Detect which cell encompasses the target text, then output its (X, Y) center coordinate. 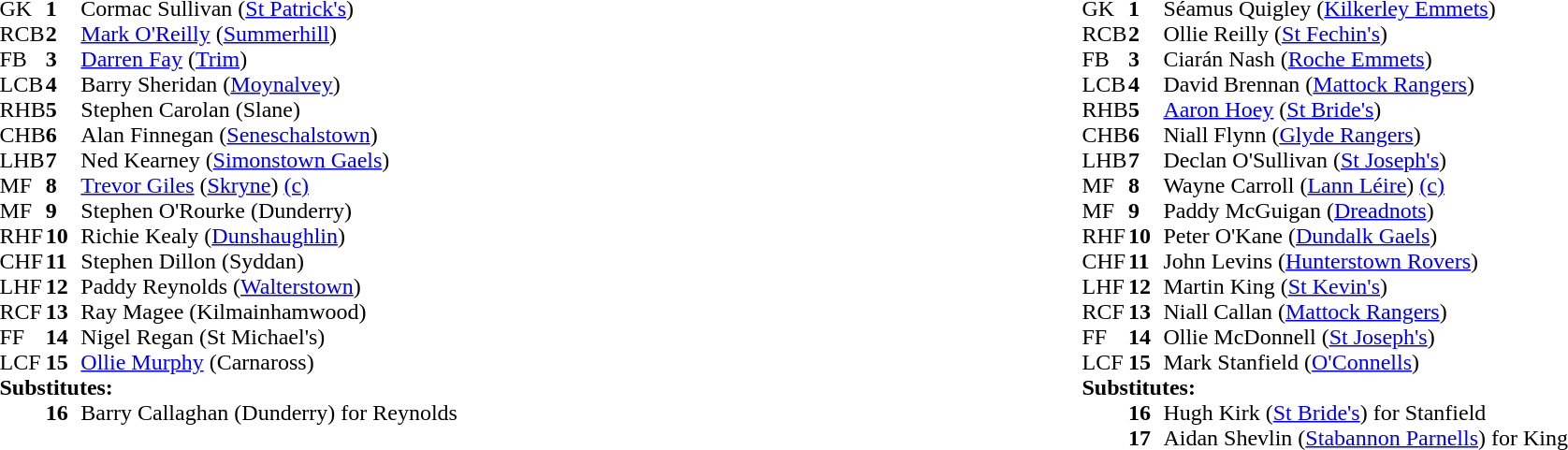
Hugh Kirk (St Bride's) for Stanfield (1366, 414)
Trevor Giles (Skryne) (c) (269, 185)
17 (1146, 438)
Mark Stanfield (O'Connells) (1366, 363)
Stephen Dillon (Syddan) (269, 262)
Ciarán Nash (Roche Emmets) (1366, 60)
David Brennan (Mattock Rangers) (1366, 84)
Niall Flynn (Glyde Rangers) (1366, 135)
Niall Callan (Mattock Rangers) (1366, 312)
Barry Callaghan (Dunderry) for Reynolds (269, 414)
Ray Magee (Kilmainhamwood) (269, 312)
Aidan Shevlin (Stabannon Parnells) for King (1366, 438)
Barry Sheridan (Moynalvey) (269, 84)
John Levins (Hunterstown Rovers) (1366, 262)
Declan O'Sullivan (St Joseph's) (1366, 161)
Stephen Carolan (Slane) (269, 110)
Mark O'Reilly (Summerhill) (269, 34)
Ollie Reilly (St Fechin's) (1366, 34)
Paddy Reynolds (Walterstown) (269, 286)
Peter O'Kane (Dundalk Gaels) (1366, 236)
Darren Fay (Trim) (269, 60)
Alan Finnegan (Seneschalstown) (269, 135)
Martin King (St Kevin's) (1366, 286)
Richie Kealy (Dunshaughlin) (269, 236)
Ned Kearney (Simonstown Gaels) (269, 161)
Nigel Regan (St Michael's) (269, 337)
Aaron Hoey (St Bride's) (1366, 110)
Wayne Carroll (Lann Léire) (c) (1366, 185)
Ollie McDonnell (St Joseph's) (1366, 337)
Paddy McGuigan (Dreadnots) (1366, 211)
Ollie Murphy (Carnaross) (269, 363)
Stephen O'Rourke (Dunderry) (269, 211)
